Pinpoint the cell where the given text exists, returning its (X, Y) midpoint coordinate. 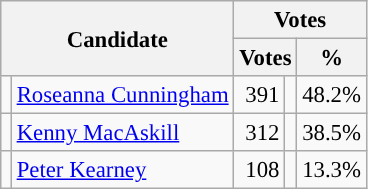
108 (260, 170)
Roseanna Cunningham (122, 95)
Peter Kearney (122, 170)
312 (260, 133)
48.2% (332, 95)
% (332, 58)
13.3% (332, 170)
Kenny MacAskill (122, 133)
Candidate (118, 38)
391 (260, 95)
38.5% (332, 133)
